For the text-containing cell, return its midpoint in (x, y) coordinate format. 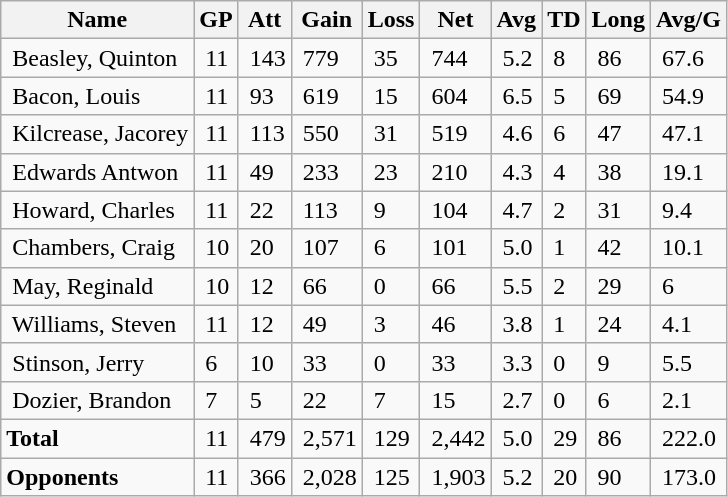
Avg (516, 20)
67.6 (689, 58)
Loss (391, 20)
Gain (326, 20)
Beasley, Quinton (98, 58)
3 (391, 324)
129 (391, 438)
19.1 (689, 172)
173.0 (689, 477)
2.7 (516, 400)
222.0 (689, 438)
Opponents (98, 477)
101 (456, 248)
8 (564, 58)
210 (456, 172)
May, Reginald (98, 286)
3.3 (516, 362)
3.8 (516, 324)
2,571 (326, 438)
Bacon, Louis (98, 96)
90 (618, 477)
Kilcrease, Jacorey (98, 134)
GP (216, 20)
TD (564, 20)
Total (98, 438)
69 (618, 96)
2,442 (456, 438)
47 (618, 134)
93 (264, 96)
24 (618, 324)
42 (618, 248)
Williams, Steven (98, 324)
2.1 (689, 400)
4.6 (516, 134)
779 (326, 58)
604 (456, 96)
4.3 (516, 172)
9.4 (689, 210)
366 (264, 477)
46 (456, 324)
519 (456, 134)
104 (456, 210)
38 (618, 172)
54.9 (689, 96)
6.5 (516, 96)
Stinson, Jerry (98, 362)
479 (264, 438)
Chambers, Craig (98, 248)
619 (326, 96)
233 (326, 172)
1,903 (456, 477)
143 (264, 58)
Edwards Antwon (98, 172)
550 (326, 134)
107 (326, 248)
125 (391, 477)
23 (391, 172)
4.7 (516, 210)
35 (391, 58)
744 (456, 58)
4.1 (689, 324)
47.1 (689, 134)
Att (264, 20)
10.1 (689, 248)
Dozier, Brandon (98, 400)
Howard, Charles (98, 210)
Net (456, 20)
2,028 (326, 477)
4 (564, 172)
Long (618, 20)
Avg/G (689, 20)
Name (98, 20)
